Output the (x, y) coordinate of the center of the cell containing the given text.  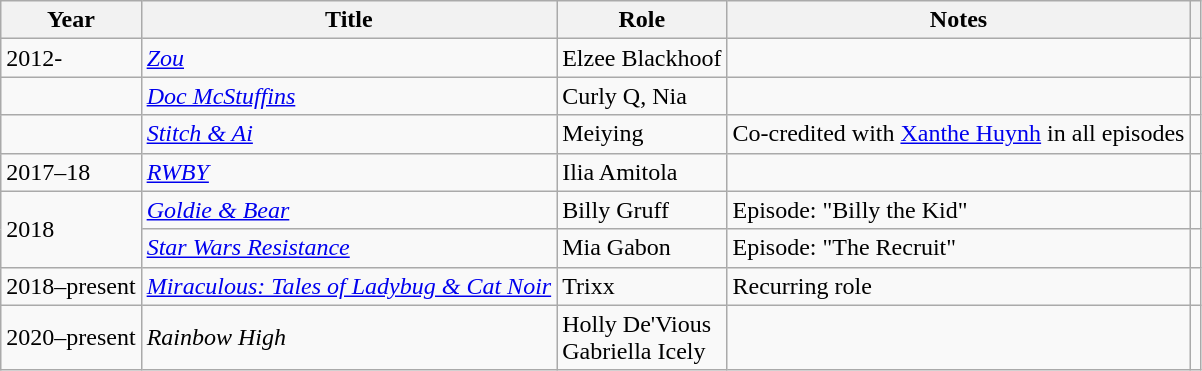
2017–18 (71, 172)
Mia Gabon (642, 248)
2018–present (71, 286)
Holly De'ViousGabriella Icely (642, 338)
Co-credited with Xanthe Huynh in all episodes (958, 134)
Miraculous: Tales of Ladybug & Cat Noir (349, 286)
Episode: "The Recruit" (958, 248)
Notes (958, 20)
Doc McStuffins (349, 96)
Meiying (642, 134)
Curly Q, Nia (642, 96)
Title (349, 20)
Billy Gruff (642, 210)
2018 (71, 229)
Trixx (642, 286)
2012- (71, 58)
Zou (349, 58)
Rainbow High (349, 338)
Recurring role (958, 286)
Stitch & Ai (349, 134)
2020–present (71, 338)
Year (71, 20)
RWBY (349, 172)
Ilia Amitola (642, 172)
Role (642, 20)
Episode: "Billy the Kid" (958, 210)
Star Wars Resistance (349, 248)
Goldie & Bear (349, 210)
Elzee Blackhoof (642, 58)
